Provide the [X, Y] coordinate of the cell's center where the given text is located.  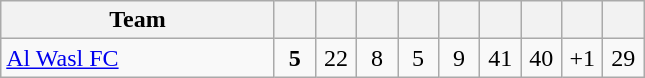
+1 [582, 58]
22 [336, 58]
9 [460, 58]
Al Wasl FC [138, 58]
40 [542, 58]
29 [624, 58]
8 [376, 58]
Team [138, 20]
41 [500, 58]
